Output the [x, y] coordinate of the center of the cell containing the given text.  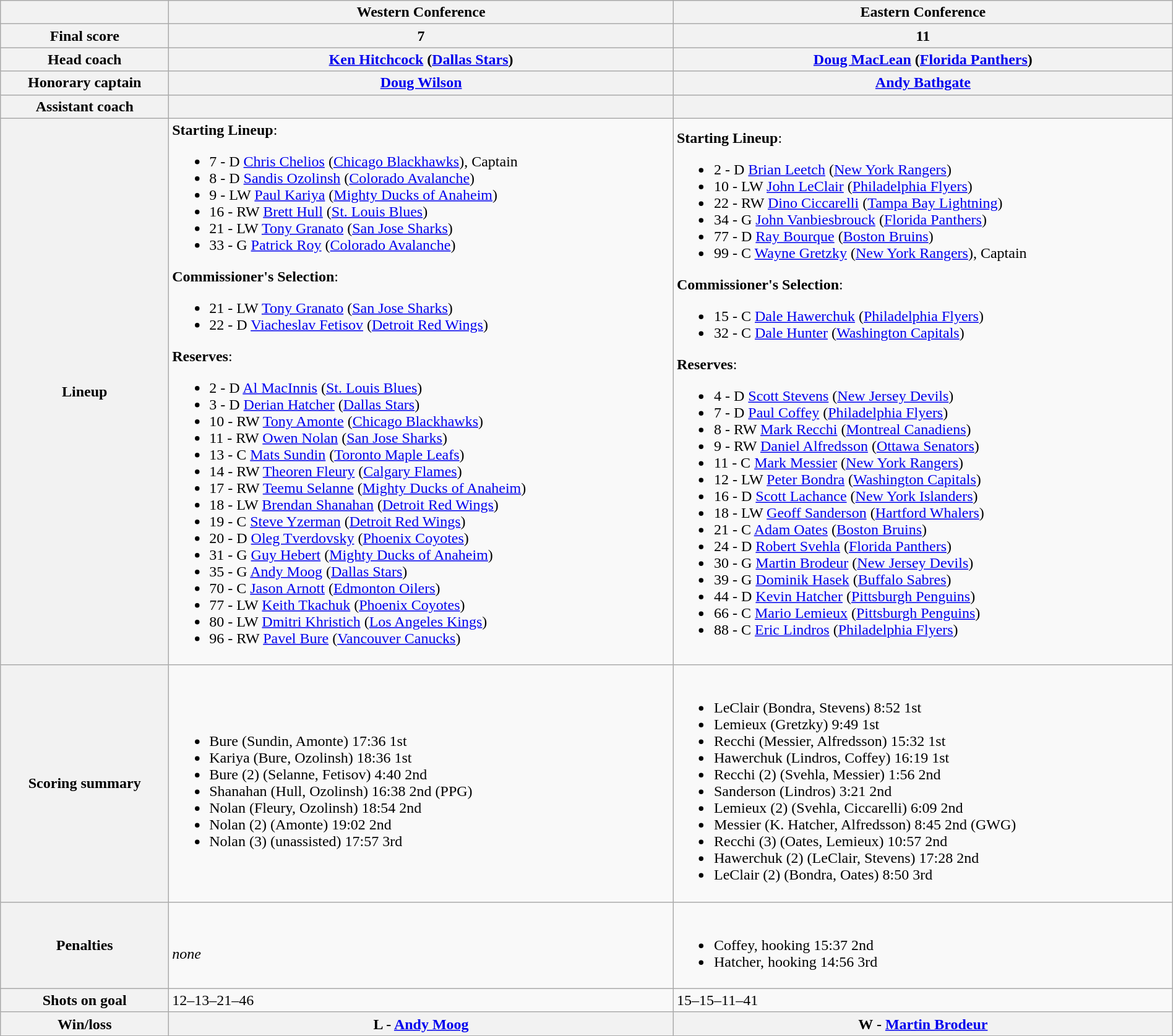
Andy Bathgate [923, 83]
Honorary captain [85, 83]
Lineup [85, 392]
Coffey, hooking 15:37 2ndHatcher, hooking 14:56 3rd [923, 945]
Assistant coach [85, 106]
Doug MacLean (Florida Panthers) [923, 59]
Final score [85, 36]
Ken Hitchcock (Dallas Stars) [421, 59]
7 [421, 36]
Penalties [85, 945]
Doug Wilson [421, 83]
Head coach [85, 59]
12–13–21–46 [421, 1000]
11 [923, 36]
Western Conference [421, 12]
Eastern Conference [923, 12]
Win/loss [85, 1024]
none [421, 945]
Shots on goal [85, 1000]
W - Martin Brodeur [923, 1024]
L - Andy Moog [421, 1024]
Scoring summary [85, 783]
15–15–11–41 [923, 1000]
